Provide the (x, y) coordinate of the cell's center where the given text is located.  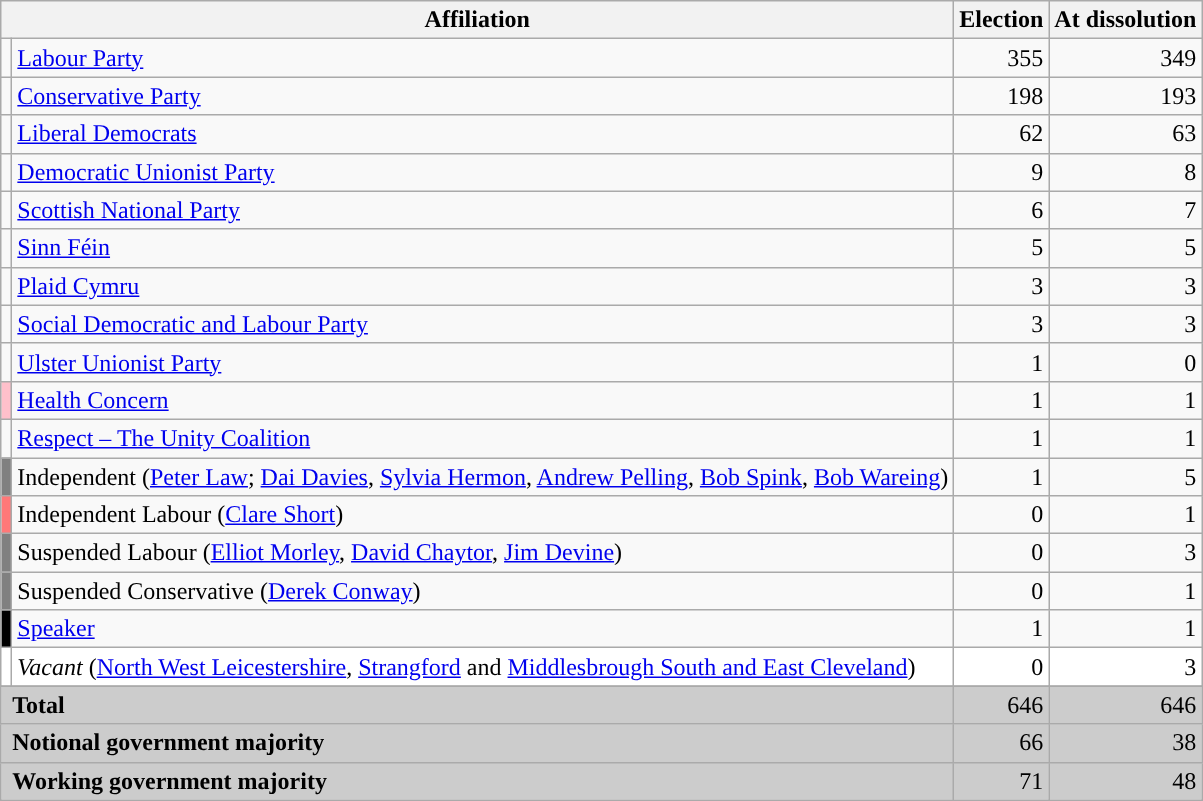
Scottish National Party (483, 210)
6 (1002, 210)
Plaid Cymru (483, 286)
Notional government majority (478, 743)
Total (478, 705)
Social Democratic and Labour Party (483, 324)
355 (1002, 58)
9 (1002, 172)
Health Concern (483, 400)
Democratic Unionist Party (483, 172)
Independent Labour (Clare Short) (483, 515)
8 (1126, 172)
198 (1002, 96)
Suspended Labour (Elliot Morley, David Chaytor, Jim Devine) (483, 553)
66 (1002, 743)
193 (1126, 96)
Vacant (North West Leicestershire, Strangford and Middlesbrough South and East Cleveland) (483, 667)
Liberal Democrats (483, 134)
Labour Party (483, 58)
Independent (Peter Law; Dai Davies, Sylvia Hermon, Andrew Pelling, Bob Spink, Bob Wareing) (483, 477)
38 (1126, 743)
Respect – The Unity Coalition (483, 438)
Election (1002, 20)
Suspended Conservative (Derek Conway) (483, 591)
349 (1126, 58)
At dissolution (1126, 20)
48 (1126, 781)
Affiliation (478, 20)
Ulster Unionist Party (483, 362)
7 (1126, 210)
63 (1126, 134)
71 (1002, 781)
Sinn Féin (483, 248)
Speaker (483, 629)
Working government majority (478, 781)
62 (1002, 134)
Conservative Party (483, 96)
